Locate the cell with the specified text and output its (x, y) center coordinate. 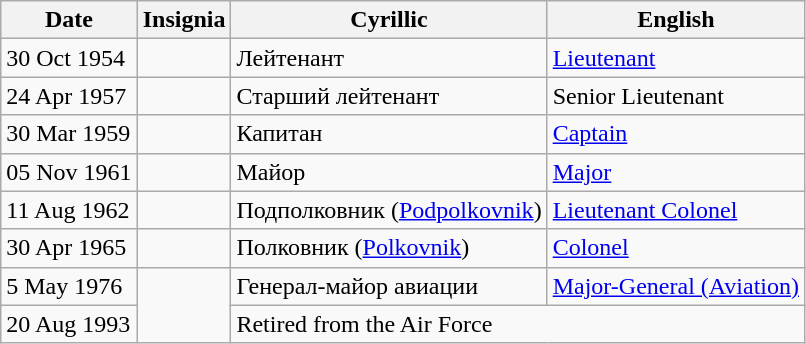
5 May 1976 (69, 286)
Подполковник (Podpolkovnik) (389, 210)
Lieutenant (676, 58)
Captain (676, 134)
Date (69, 20)
05 Nov 1961 (69, 172)
Colonel (676, 248)
Lieutenant Colonel (676, 210)
30 Mar 1959 (69, 134)
30 Oct 1954 (69, 58)
Senior Lieutenant (676, 96)
Insignia (184, 20)
Лейтенант (389, 58)
Major (676, 172)
30 Apr 1965 (69, 248)
Cyrillic (389, 20)
Retired from the Air Force (518, 324)
24 Apr 1957 (69, 96)
11 Aug 1962 (69, 210)
Генерал-майор авиации (389, 286)
Полковник (Polkovnik) (389, 248)
Major-General (Aviation) (676, 286)
Капитан (389, 134)
Старший лейтенант (389, 96)
20 Aug 1993 (69, 324)
Майор (389, 172)
English (676, 20)
